Scan for the cell matching the given text and deliver its [X, Y] coordinate at center. 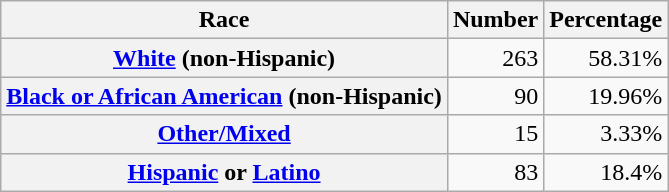
18.4% [606, 172]
Race [224, 20]
58.31% [606, 58]
15 [495, 134]
White (non-Hispanic) [224, 58]
3.33% [606, 134]
Percentage [606, 20]
263 [495, 58]
19.96% [606, 96]
Other/Mixed [224, 134]
83 [495, 172]
90 [495, 96]
Number [495, 20]
Hispanic or Latino [224, 172]
Black or African American (non-Hispanic) [224, 96]
